Identify which cell holds the provided text, then report its [X, Y] central coordinate. 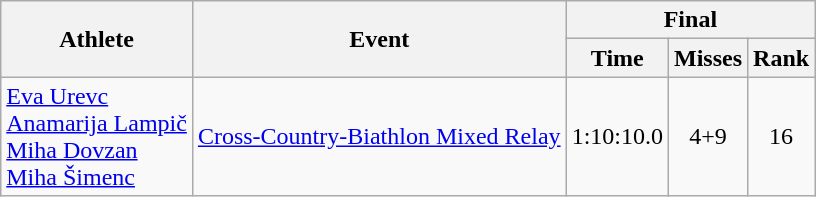
Eva UrevcAnamarija LampičMiha DovzanMiha Šimenc [97, 136]
4+9 [708, 136]
Athlete [97, 39]
Misses [708, 58]
16 [782, 136]
Rank [782, 58]
Final [690, 20]
Time [617, 58]
Event [379, 39]
1:10:10.0 [617, 136]
Cross-Country-Biathlon Mixed Relay [379, 136]
